Pinpoint the cell where the given text exists, returning its [x, y] midpoint coordinate. 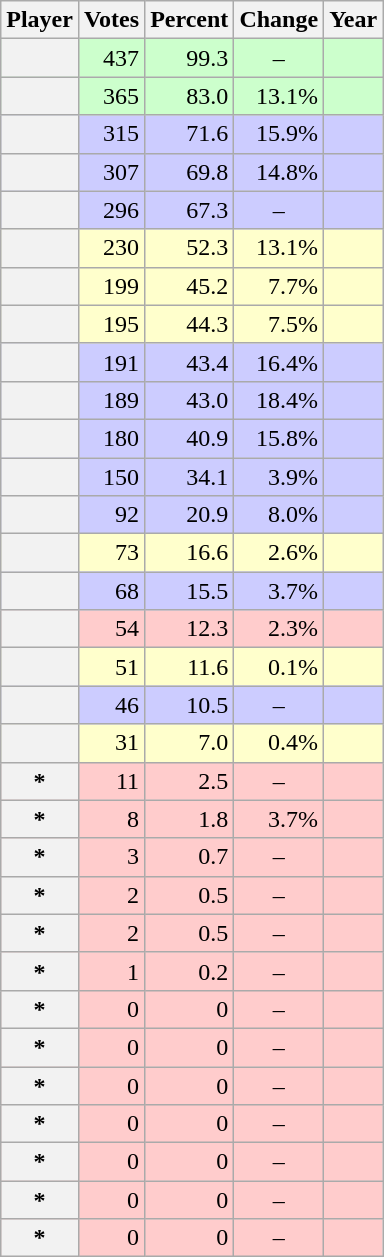
Player [40, 20]
2.5 [190, 781]
7.0 [190, 743]
20.9 [190, 515]
180 [111, 438]
71.6 [190, 134]
199 [111, 286]
34.1 [190, 477]
99.3 [190, 58]
0.1% [279, 667]
307 [111, 172]
189 [111, 400]
7.7% [279, 286]
15.8% [279, 438]
365 [111, 96]
8 [111, 819]
0.2 [190, 971]
12.3 [190, 629]
16.4% [279, 362]
44.3 [190, 324]
69.8 [190, 172]
2.3% [279, 629]
0.7 [190, 857]
83.0 [190, 96]
Change [279, 20]
2.6% [279, 553]
31 [111, 743]
52.3 [190, 248]
14.8% [279, 172]
40.9 [190, 438]
0.4% [279, 743]
7.5% [279, 324]
43.0 [190, 400]
195 [111, 324]
11 [111, 781]
54 [111, 629]
1 [111, 971]
51 [111, 667]
296 [111, 210]
10.5 [190, 705]
67.3 [190, 210]
46 [111, 705]
1.8 [190, 819]
45.2 [190, 286]
68 [111, 591]
92 [111, 515]
Votes [111, 20]
15.9% [279, 134]
18.4% [279, 400]
3 [111, 857]
Year [354, 20]
73 [111, 553]
230 [111, 248]
315 [111, 134]
150 [111, 477]
8.0% [279, 515]
16.6 [190, 553]
Percent [190, 20]
43.4 [190, 362]
15.5 [190, 591]
3.9% [279, 477]
191 [111, 362]
437 [111, 58]
11.6 [190, 667]
